Detect which cell encompasses the target text, then output its (x, y) center coordinate. 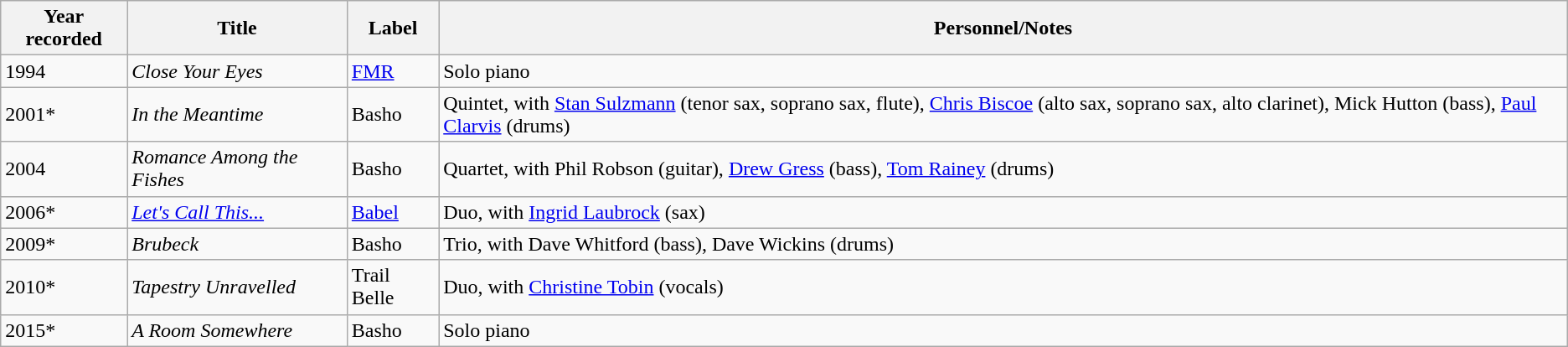
Label (392, 28)
Brubeck (238, 244)
Title (238, 28)
Babel (392, 212)
A Room Somewhere (238, 330)
Duo, with Christine Tobin (vocals) (1003, 287)
Trio, with Dave Whitford (bass), Dave Wickins (drums) (1003, 244)
Quartet, with Phil Robson (guitar), Drew Gress (bass), Tom Rainey (drums) (1003, 169)
Romance Among the Fishes (238, 169)
2009* (64, 244)
Year recorded (64, 28)
Close Your Eyes (238, 71)
2010* (64, 287)
Personnel/Notes (1003, 28)
1994 (64, 71)
Duo, with Ingrid Laubrock (sax) (1003, 212)
FMR (392, 71)
In the Meantime (238, 114)
Let's Call This... (238, 212)
2001* (64, 114)
2006* (64, 212)
2015* (64, 330)
2004 (64, 169)
Tapestry Unravelled (238, 287)
Trail Belle (392, 287)
